Return the [X, Y] coordinate for the center point of the cell that contains the specified text.  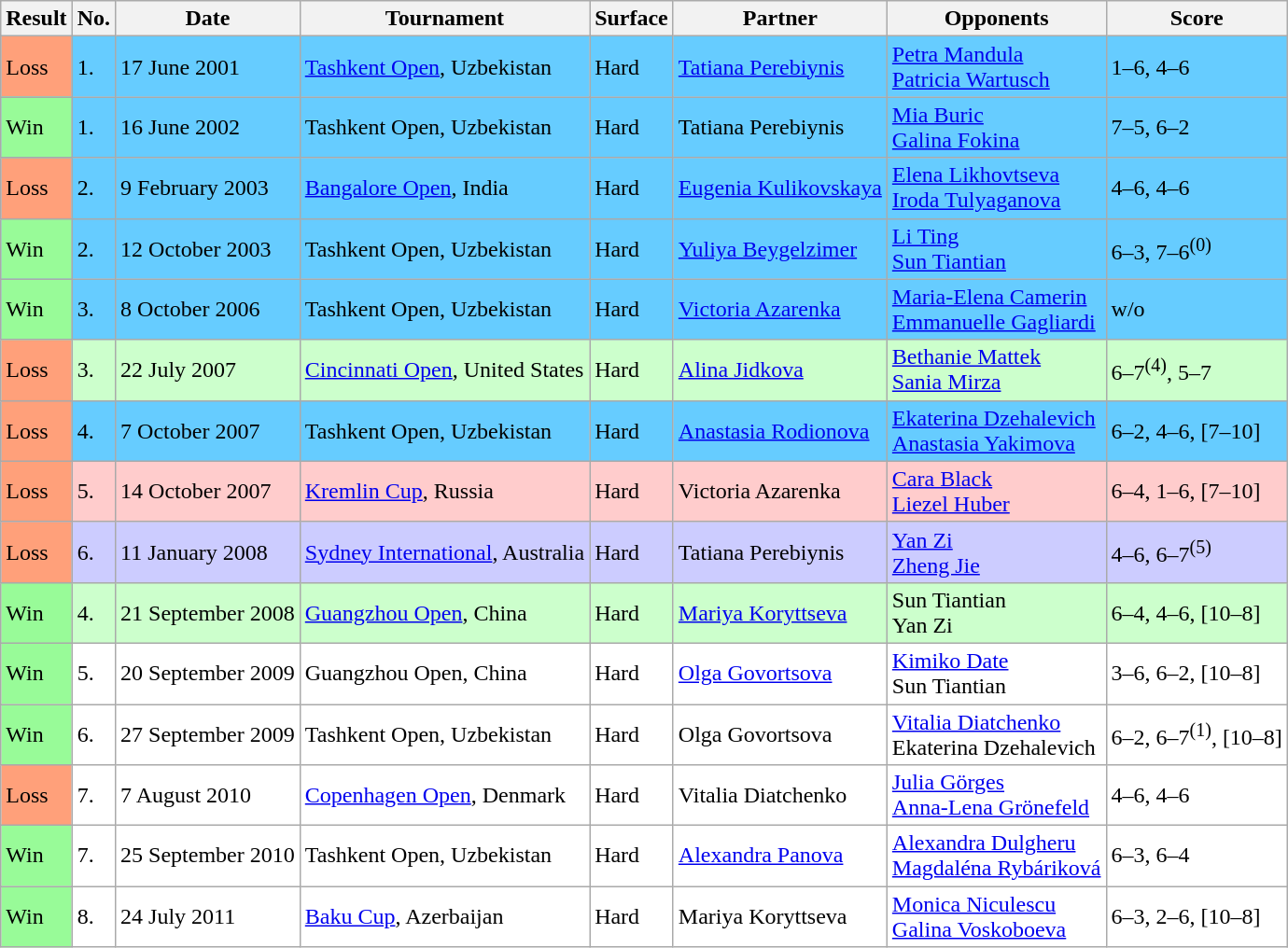
Anastasia Rodionova [780, 431]
4–6, 6–7(5) [1197, 552]
Mia Buric Galina Fokina [997, 127]
6–2, 6–7(1), [10–8] [1197, 733]
Partner [780, 19]
6–7(4), 5–7 [1197, 369]
Alina Jidkova [780, 369]
Alexandra Panova [780, 857]
6–3, 7–6(0) [1197, 248]
Kremlin Cup, Russia [444, 491]
14 October 2007 [208, 491]
17 June 2001 [208, 67]
Bethanie Mattek Sania Mirza [997, 369]
25 September 2010 [208, 857]
Vitalia Diatchenko Ekaterina Dzehalevich [997, 733]
20 September 2009 [208, 674]
Cincinnati Open, United States [444, 369]
Opponents [997, 19]
Petra Mandula Patricia Wartusch [997, 67]
Vitalia Diatchenko [780, 795]
6–4, 1–6, [7–10] [1197, 491]
Li Ting Sun Tiantian [997, 248]
Alexandra Dulgheru Magdaléna Rybáriková [997, 857]
7 August 2010 [208, 795]
No. [93, 19]
7–5, 6–2 [1197, 127]
6–2, 4–6, [7–10] [1197, 431]
Kimiko Date Sun Tiantian [997, 674]
Baku Cup, Azerbaijan [444, 916]
Monica Niculescu Galina Voskoboeva [997, 916]
Maria-Elena Camerin Emmanuelle Gagliardi [997, 310]
Sydney International, Australia [444, 552]
16 June 2002 [208, 127]
21 September 2008 [208, 612]
22 July 2007 [208, 369]
Julia Görges Anna-Lena Grönefeld [997, 795]
8 October 2006 [208, 310]
3–6, 6–2, [10–8] [1197, 674]
Date [208, 19]
7 October 2007 [208, 431]
Bangalore Open, India [444, 188]
9 February 2003 [208, 188]
Result [36, 19]
1–6, 4–6 [1197, 67]
8. [93, 916]
w/o [1197, 310]
6–3, 6–4 [1197, 857]
Ekaterina Dzehalevich Anastasia Yakimova [997, 431]
Sun Tiantian Yan Zi [997, 612]
Yuliya Beygelzimer [780, 248]
Copenhagen Open, Denmark [444, 795]
Cara Black Liezel Huber [997, 491]
Score [1197, 19]
12 October 2003 [208, 248]
6–4, 4–6, [10–8] [1197, 612]
Surface [632, 19]
24 July 2011 [208, 916]
27 September 2009 [208, 733]
Eugenia Kulikovskaya [780, 188]
11 January 2008 [208, 552]
Tournament [444, 19]
6–3, 2–6, [10–8] [1197, 916]
Yan Zi Zheng Jie [997, 552]
Elena Likhovtseva Iroda Tulyaganova [997, 188]
